Return the [x, y] coordinate for the center point of the cell that contains the specified text.  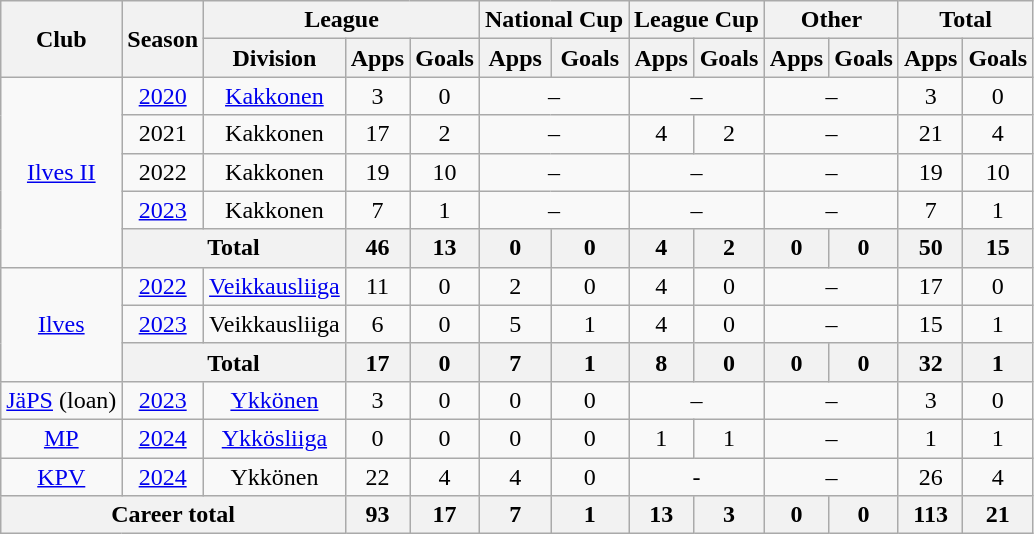
League Cup [697, 20]
National Cup [554, 20]
KPV [62, 477]
Career total [174, 515]
93 [377, 515]
113 [930, 515]
6 [377, 324]
8 [662, 362]
League [342, 20]
JäPS (loan) [62, 400]
32 [930, 362]
22 [377, 477]
2020 [163, 96]
Club [62, 39]
50 [930, 248]
5 [515, 324]
Division [275, 58]
MP [62, 438]
26 [930, 477]
Ykkösliiga [275, 438]
Ilves II [62, 172]
2021 [163, 134]
- [697, 477]
Ilves [62, 324]
46 [377, 248]
Season [163, 39]
11 [377, 286]
Other [831, 20]
